Locate the cell with the specified text and output its [X, Y] center coordinate. 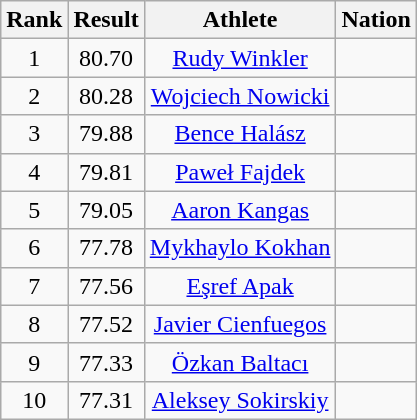
Nation [376, 20]
77.52 [106, 324]
79.05 [106, 210]
Eşref Apak [240, 286]
Rank [34, 20]
8 [34, 324]
4 [34, 172]
77.56 [106, 286]
Rudy Winkler [240, 58]
10 [34, 400]
Bence Halász [240, 134]
80.28 [106, 96]
3 [34, 134]
77.31 [106, 400]
79.81 [106, 172]
77.33 [106, 362]
Aleksey Sokirskiy [240, 400]
79.88 [106, 134]
Wojciech Nowicki [240, 96]
6 [34, 248]
7 [34, 286]
Athlete [240, 20]
80.70 [106, 58]
Mykhaylo Kokhan [240, 248]
77.78 [106, 248]
1 [34, 58]
Özkan Baltacı [240, 362]
9 [34, 362]
5 [34, 210]
Javier Cienfuegos [240, 324]
Aaron Kangas [240, 210]
Paweł Fajdek [240, 172]
2 [34, 96]
Result [106, 20]
